From the cell containing the given text, extract its center point as [X, Y] coordinate. 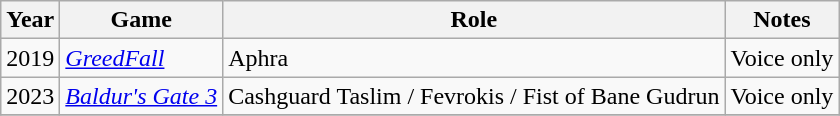
GreedFall [142, 58]
2023 [30, 96]
Role [474, 20]
Game [142, 20]
Year [30, 20]
Aphra [474, 58]
2019 [30, 58]
Cashguard Taslim / Fevrokis / Fist of Bane Gudrun [474, 96]
Baldur's Gate 3 [142, 96]
Notes [782, 20]
